Detect which cell encompasses the target text, then output its [x, y] center coordinate. 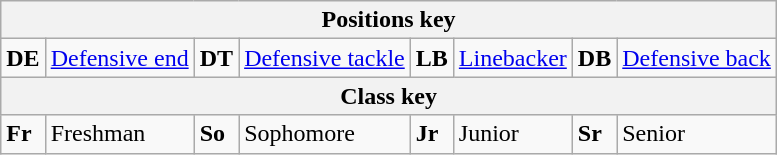
LB [432, 58]
Junior [512, 134]
Defensive tackle [325, 58]
Jr [432, 134]
Senior [697, 134]
Fr [23, 134]
Defensive end [120, 58]
DE [23, 58]
Freshman [120, 134]
Positions key [389, 20]
So [216, 134]
Sr [594, 134]
Class key [389, 96]
Defensive back [697, 58]
DT [216, 58]
Sophomore [325, 134]
DB [594, 58]
Linebacker [512, 58]
